From the cell containing the given text, extract its center point as (X, Y) coordinate. 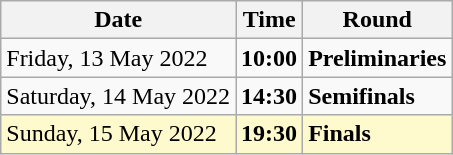
Time (270, 20)
10:00 (270, 58)
Preliminaries (378, 58)
Saturday, 14 May 2022 (118, 96)
Semifinals (378, 96)
Round (378, 20)
Sunday, 15 May 2022 (118, 134)
19:30 (270, 134)
Date (118, 20)
Finals (378, 134)
Friday, 13 May 2022 (118, 58)
14:30 (270, 96)
